Extract the (X, Y) coordinate from the center of the cell holding the provided text.  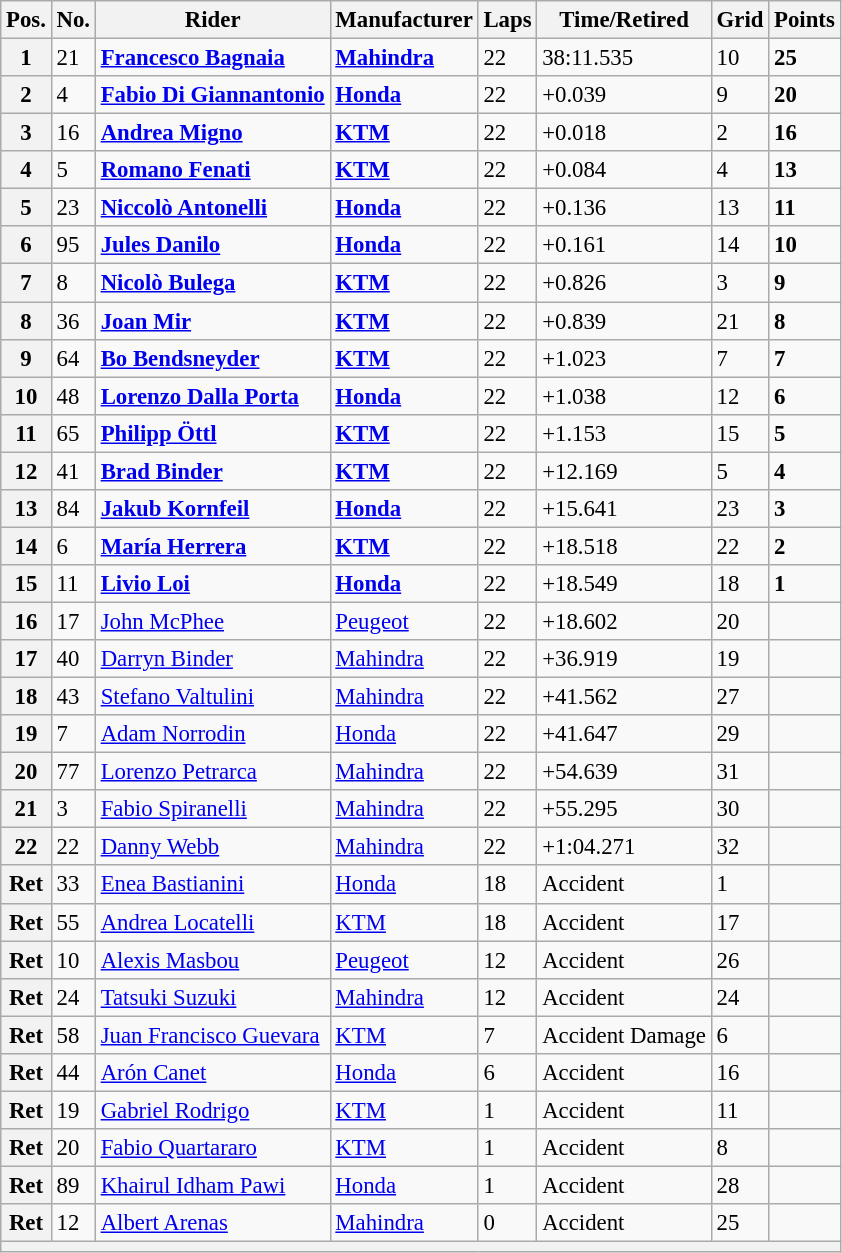
John McPhee (212, 621)
+18.518 (624, 546)
+18.549 (624, 584)
64 (73, 358)
Albert Arenas (212, 1223)
Adam Norrodin (212, 734)
Points (804, 20)
40 (73, 659)
+1.038 (624, 396)
33 (73, 885)
Alexis Masbou (212, 960)
Danny Webb (212, 847)
Fabio Di Giannantonio (212, 95)
Tatsuki Suzuki (212, 997)
+41.562 (624, 697)
31 (740, 772)
+36.919 (624, 659)
Andrea Locatelli (212, 922)
Brad Binder (212, 471)
Juan Francisco Guevara (212, 1035)
84 (73, 509)
48 (73, 396)
Romano Fenati (212, 170)
María Herrera (212, 546)
Khairul Idham Pawi (212, 1185)
27 (740, 697)
43 (73, 697)
Livio Loi (212, 584)
+1:04.271 (624, 847)
Francesco Bagnaia (212, 58)
28 (740, 1185)
Darryn Binder (212, 659)
Stefano Valtulini (212, 697)
55 (73, 922)
+1.023 (624, 358)
32 (740, 847)
Gabriel Rodrigo (212, 1110)
+12.169 (624, 471)
+54.639 (624, 772)
Lorenzo Dalla Porta (212, 396)
Jules Danilo (212, 245)
Enea Bastianini (212, 885)
+1.153 (624, 433)
Laps (508, 20)
Bo Bendsneyder (212, 358)
+41.647 (624, 734)
+0.039 (624, 95)
38:11.535 (624, 58)
+0.839 (624, 321)
29 (740, 734)
Accident Damage (624, 1035)
Arón Canet (212, 1073)
Philipp Öttl (212, 433)
Nicolò Bulega (212, 283)
Jakub Kornfeil (212, 509)
95 (73, 245)
89 (73, 1185)
Time/Retired (624, 20)
Grid (740, 20)
+15.641 (624, 509)
+0.161 (624, 245)
26 (740, 960)
Lorenzo Petrarca (212, 772)
65 (73, 433)
36 (73, 321)
30 (740, 809)
0 (508, 1223)
44 (73, 1073)
Andrea Migno (212, 133)
No. (73, 20)
Rider (212, 20)
+0.826 (624, 283)
Joan Mir (212, 321)
+0.084 (624, 170)
77 (73, 772)
+0.136 (624, 208)
58 (73, 1035)
Pos. (26, 20)
+0.018 (624, 133)
Manufacturer (404, 20)
+18.602 (624, 621)
Fabio Quartararo (212, 1148)
+55.295 (624, 809)
41 (73, 471)
Niccolò Antonelli (212, 208)
Fabio Spiranelli (212, 809)
